Scan for the cell matching the given text and deliver its [X, Y] coordinate at center. 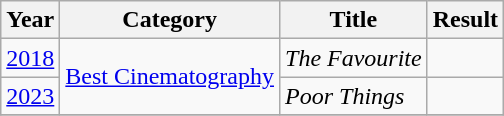
Poor Things [354, 96]
Category [170, 20]
2023 [30, 96]
Result [465, 20]
Year [30, 20]
Title [354, 20]
Best Cinematography [170, 77]
The Favourite [354, 58]
2018 [30, 58]
